Pinpoint the cell where the given text exists, returning its [X, Y] midpoint coordinate. 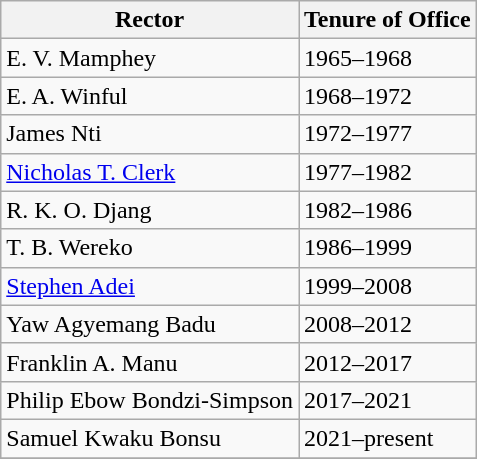
1986–1999 [387, 248]
James Nti [150, 134]
1965–1968 [387, 58]
1999–2008 [387, 286]
Franklin A. Manu [150, 362]
1977–1982 [387, 172]
Samuel Kwaku Bonsu [150, 438]
2021–present [387, 438]
1968–1972 [387, 96]
E. V. Mamphey [150, 58]
Tenure of Office [387, 20]
Yaw Agyemang Badu [150, 324]
T. B. Wereko [150, 248]
1982–1986 [387, 210]
Stephen Adei [150, 286]
Nicholas T. Clerk [150, 172]
R. K. O. Djang [150, 210]
1972–1977 [387, 134]
2012–2017 [387, 362]
Rector [150, 20]
2008–2012 [387, 324]
E. A. Winful [150, 96]
2017–2021 [387, 400]
Philip Ebow Bondzi-Simpson [150, 400]
